Extract the [x, y] coordinate from the center of the cell holding the provided text.  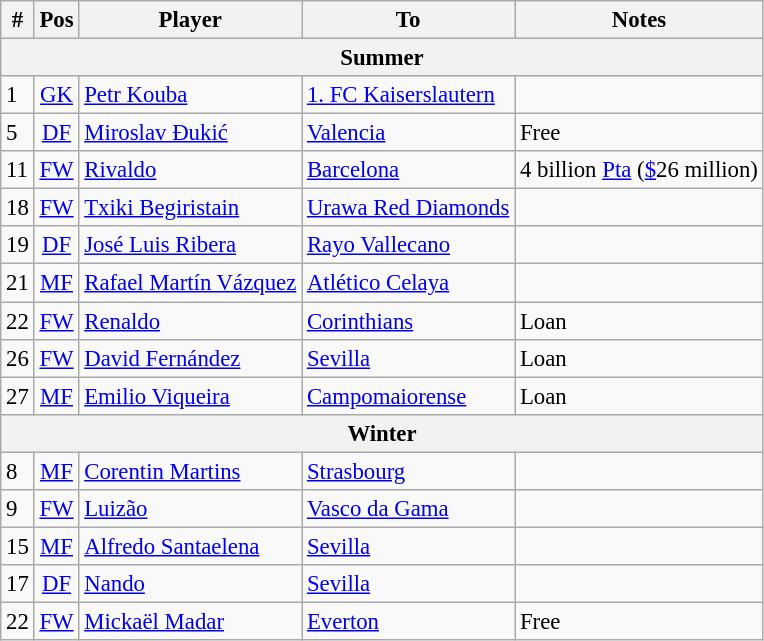
Nando [190, 584]
Rafael Martín Vázquez [190, 283]
4 billion Pta ($26 million) [640, 170]
# [18, 20]
Rivaldo [190, 170]
15 [18, 546]
Txiki Begiristain [190, 208]
Urawa Red Diamonds [408, 208]
Petr Kouba [190, 95]
Alfredo Santaelena [190, 546]
1 [18, 95]
Atlético Celaya [408, 283]
Miroslav Đukić [190, 133]
5 [18, 133]
18 [18, 208]
Corinthians [408, 321]
Mickaël Madar [190, 621]
Vasco da Gama [408, 509]
Luizão [190, 509]
Campomaiorense [408, 396]
Barcelona [408, 170]
Rayo Vallecano [408, 245]
Winter [382, 433]
Corentin Martins [190, 471]
Renaldo [190, 321]
Player [190, 20]
Notes [640, 20]
27 [18, 396]
17 [18, 584]
José Luis Ribera [190, 245]
GK [56, 95]
David Fernández [190, 358]
1. FC Kaiserslautern [408, 95]
Strasbourg [408, 471]
26 [18, 358]
To [408, 20]
Emilio Viqueira [190, 396]
21 [18, 283]
Pos [56, 20]
8 [18, 471]
Everton [408, 621]
9 [18, 509]
Summer [382, 58]
19 [18, 245]
Valencia [408, 133]
11 [18, 170]
